Provide the [x, y] coordinate of the cell's center where the given text is located.  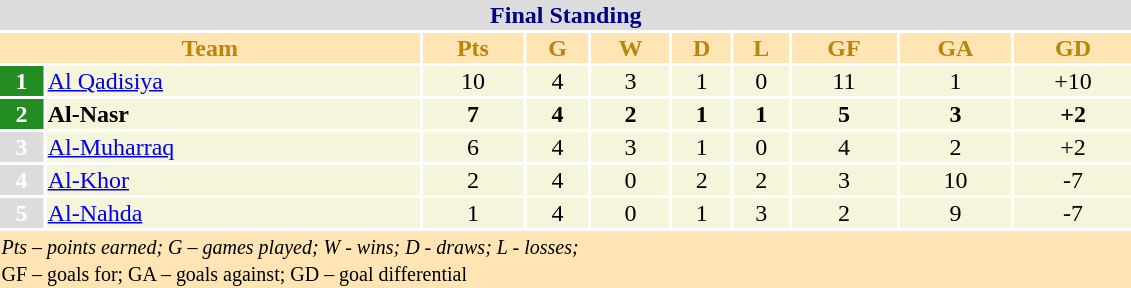
Al-Nahda [232, 213]
L [762, 48]
G [557, 48]
GA [955, 48]
D [702, 48]
Al-Muharraq [232, 147]
9 [955, 213]
Team [210, 48]
Al-Khor [232, 180]
GF [844, 48]
11 [844, 81]
7 [474, 114]
Al-Nasr [232, 114]
Pts [474, 48]
6 [474, 147]
W [631, 48]
Al Qadisiya [232, 81]
